Extract the [X, Y] coordinate from the center of the cell holding the provided text.  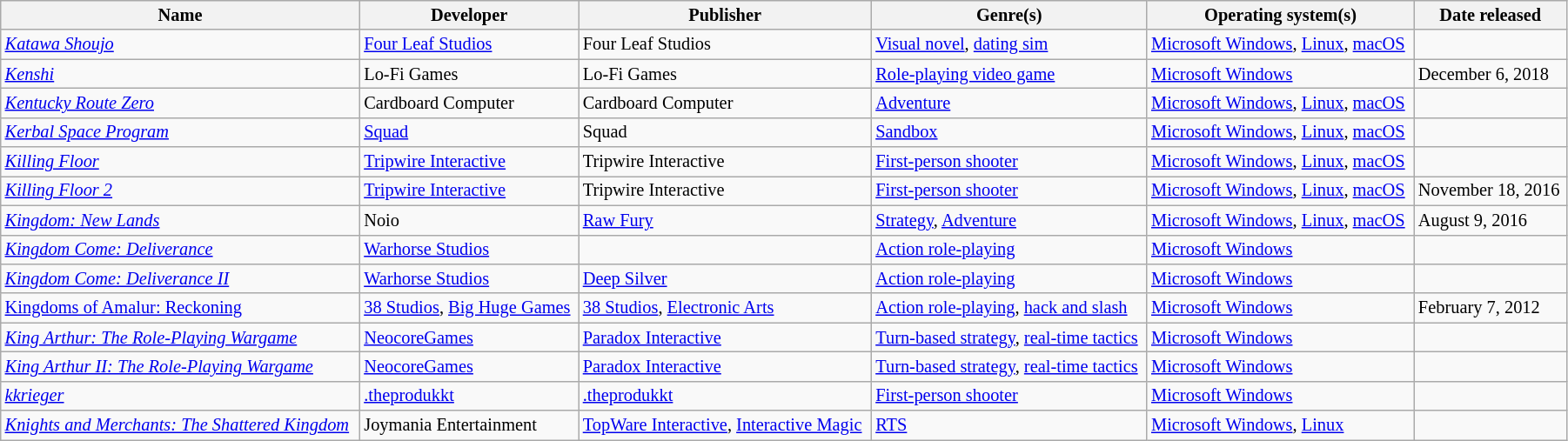
Role-playing video game [1009, 74]
Adventure [1009, 103]
Killing Floor 2 [181, 190]
Kenshi [181, 74]
Kerbal Space Program [181, 132]
Publisher [725, 15]
Kingdom Come: Deliverance [181, 250]
Action role-playing, hack and slash [1009, 308]
Operating system(s) [1281, 15]
Raw Fury [725, 220]
Noio [469, 220]
Sandbox [1009, 132]
Strategy, Adventure [1009, 220]
Kingdom Come: Deliverance II [181, 278]
Date released [1490, 15]
Developer [469, 15]
King Arthur II: The Role-Playing Wargame [181, 366]
38 Studios, Big Huge Games [469, 308]
Knights and Merchants: The Shattered Kingdom [181, 425]
August 9, 2016 [1490, 220]
King Arthur: The Role-Playing Wargame [181, 337]
November 18, 2016 [1490, 190]
kkrieger [181, 396]
Katawa Shoujo [181, 44]
Deep Silver [725, 278]
Name [181, 15]
38 Studios, Electronic Arts [725, 308]
TopWare Interactive, Interactive Magic [725, 425]
Kingdoms of Amalur: Reckoning [181, 308]
February 7, 2012 [1490, 308]
December 6, 2018 [1490, 74]
Genre(s) [1009, 15]
Visual novel, dating sim [1009, 44]
Joymania Entertainment [469, 425]
Kingdom: New Lands [181, 220]
RTS [1009, 425]
Kentucky Route Zero [181, 103]
Microsoft Windows, Linux [1281, 425]
Killing Floor [181, 162]
